Find where the given text appears and provide that cell's center as [x, y] coordinate. 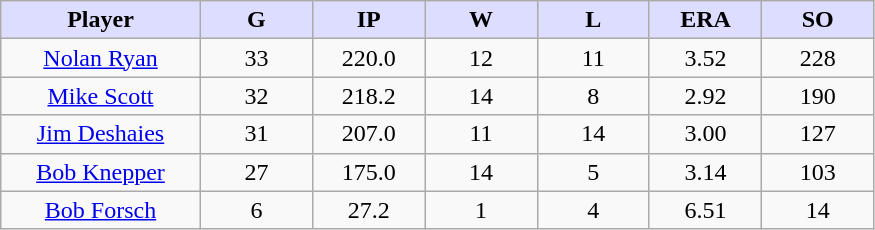
27 [256, 172]
12 [481, 58]
220.0 [369, 58]
Nolan Ryan [101, 58]
218.2 [369, 96]
3.14 [705, 172]
Mike Scott [101, 96]
228 [818, 58]
103 [818, 172]
207.0 [369, 134]
190 [818, 96]
33 [256, 58]
3.52 [705, 58]
ERA [705, 20]
L [593, 20]
27.2 [369, 210]
W [481, 20]
8 [593, 96]
6 [256, 210]
3.00 [705, 134]
Jim Deshaies [101, 134]
G [256, 20]
175.0 [369, 172]
127 [818, 134]
Bob Knepper [101, 172]
5 [593, 172]
1 [481, 210]
SO [818, 20]
IP [369, 20]
Bob Forsch [101, 210]
6.51 [705, 210]
2.92 [705, 96]
Player [101, 20]
31 [256, 134]
4 [593, 210]
32 [256, 96]
